Find where the given text appears and provide that cell's center as [X, Y] coordinate. 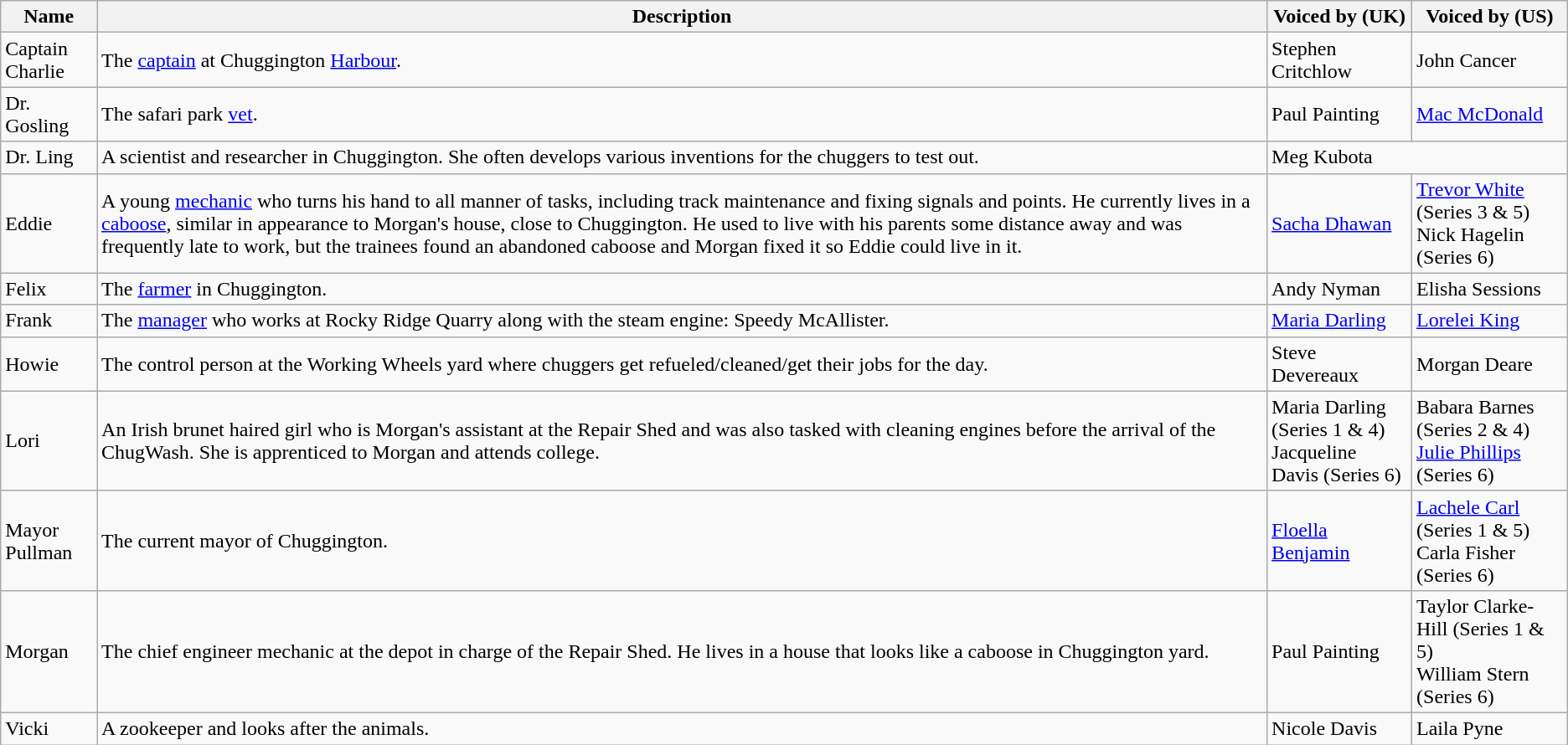
John Cancer [1490, 60]
A scientist and researcher in Chuggington. She often develops various inventions for the chuggers to test out. [682, 157]
Morgan [49, 651]
Vicki [49, 728]
Dr. Gosling [49, 114]
The manager who works at Rocky Ridge Quarry along with the steam engine: Speedy McAllister. [682, 321]
Floella Benjamin [1340, 541]
Felix [49, 289]
Morgan Deare [1490, 363]
Babara Barnes (Series 2 & 4)Julie Phillips (Series 6) [1490, 440]
The captain at Chuggington Harbour. [682, 60]
Lori [49, 440]
Nicole Davis [1340, 728]
The chief engineer mechanic at the depot in charge of the Repair Shed. He lives in a house that looks like a caboose in Chuggington yard. [682, 651]
Maria Darling [1340, 321]
Mayor Pullman [49, 541]
Eddie [49, 223]
The safari park vet. [682, 114]
The farmer in Chuggington. [682, 289]
Steve Devereaux [1340, 363]
Voiced by (US) [1490, 17]
Howie [49, 363]
Frank [49, 321]
Voiced by (UK) [1340, 17]
Stephen Critchlow [1340, 60]
Dr. Ling [49, 157]
Name [49, 17]
Lachele Carl (Series 1 & 5)Carla Fisher (Series 6) [1490, 541]
Laila Pyne [1490, 728]
A zookeeper and looks after the animals. [682, 728]
Elisha Sessions [1490, 289]
Maria Darling (Series 1 & 4)Jacqueline Davis (Series 6) [1340, 440]
Lorelei King [1490, 321]
Mac McDonald [1490, 114]
Description [682, 17]
Trevor White (Series 3 & 5)Nick Hagelin (Series 6) [1490, 223]
The current mayor of Chuggington. [682, 541]
Sacha Dhawan [1340, 223]
Captain Charlie [49, 60]
Andy Nyman [1340, 289]
Taylor Clarke-Hill (Series 1 & 5)William Stern (Series 6) [1490, 651]
The control person at the Working Wheels yard where chuggers get refueled/cleaned/get their jobs for the day. [682, 363]
Meg Kubota [1417, 157]
